Detect which cell encompasses the target text, then output its (X, Y) center coordinate. 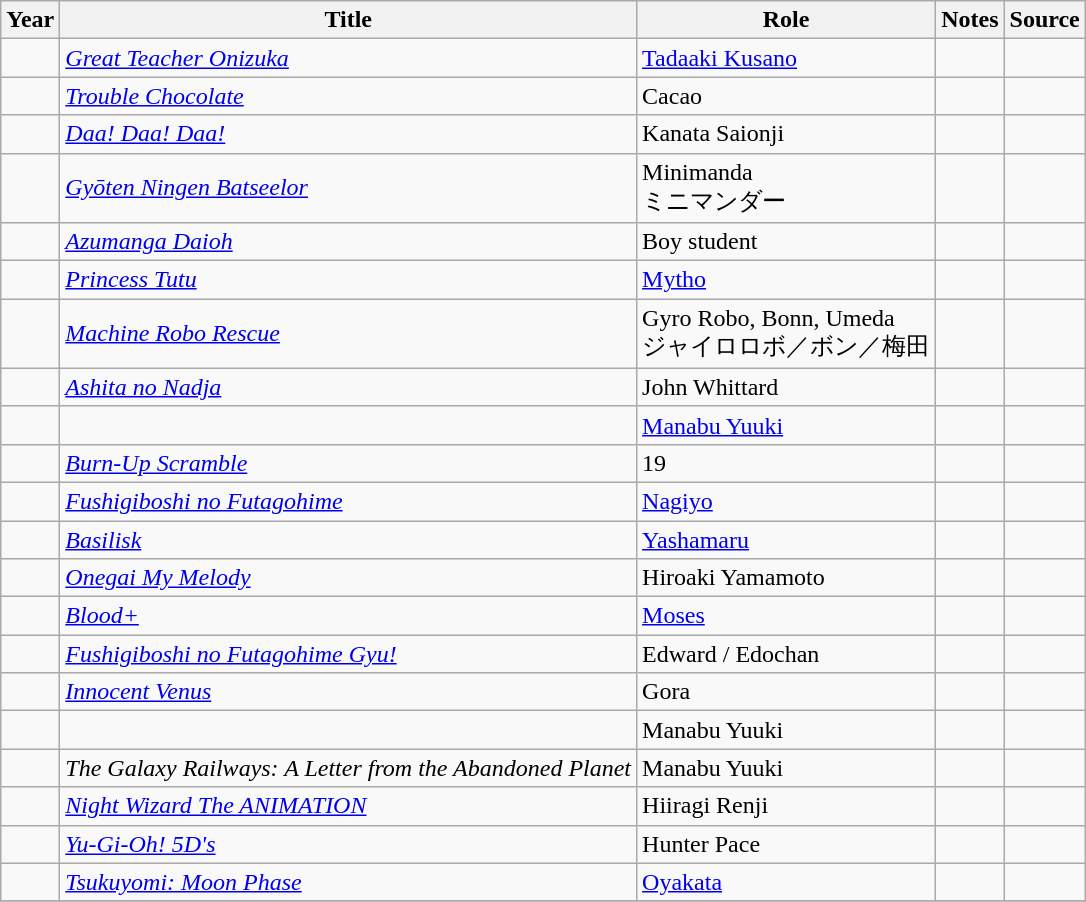
Hiroaki Yamamoto (786, 578)
Year (30, 20)
Ashita no Nadja (348, 387)
Cacao (786, 96)
Machine Robo Rescue (348, 334)
Fushigiboshi no Futagohime (348, 501)
Moses (786, 616)
Princess Tutu (348, 280)
Onegai My Melody (348, 578)
Gora (786, 692)
Tadaaki Kusano (786, 58)
Yu-Gi-Oh! 5D's (348, 844)
Source (1044, 20)
Boy student (786, 242)
Daa! Daa! Daa! (348, 134)
Gyro Robo, Bonn, Umedaジャイロロボ／ボン／梅田 (786, 334)
Trouble Chocolate (348, 96)
Kanata Saionji (786, 134)
Burn-Up Scramble (348, 463)
Innocent Venus (348, 692)
19 (786, 463)
Oyakata (786, 882)
Tsukuyomi: Moon Phase (348, 882)
Great Teacher Onizuka (348, 58)
The Galaxy Railways: A Letter from the Abandoned Planet (348, 768)
Mytho (786, 280)
Notes (970, 20)
Hiiragi Renji (786, 806)
Azumanga Daioh (348, 242)
Fushigiboshi no Futagohime Gyu! (348, 654)
Minimandaミニマンダー (786, 188)
Nagiyo (786, 501)
Gyōten Ningen Batseelor (348, 188)
Edward / Edochan (786, 654)
Night Wizard The ANIMATION (348, 806)
John Whittard (786, 387)
Title (348, 20)
Hunter Pace (786, 844)
Blood+ (348, 616)
Basilisk (348, 539)
Yashamaru (786, 539)
Role (786, 20)
